Search for the cell housing the specified text and yield its [X, Y] center coordinate. 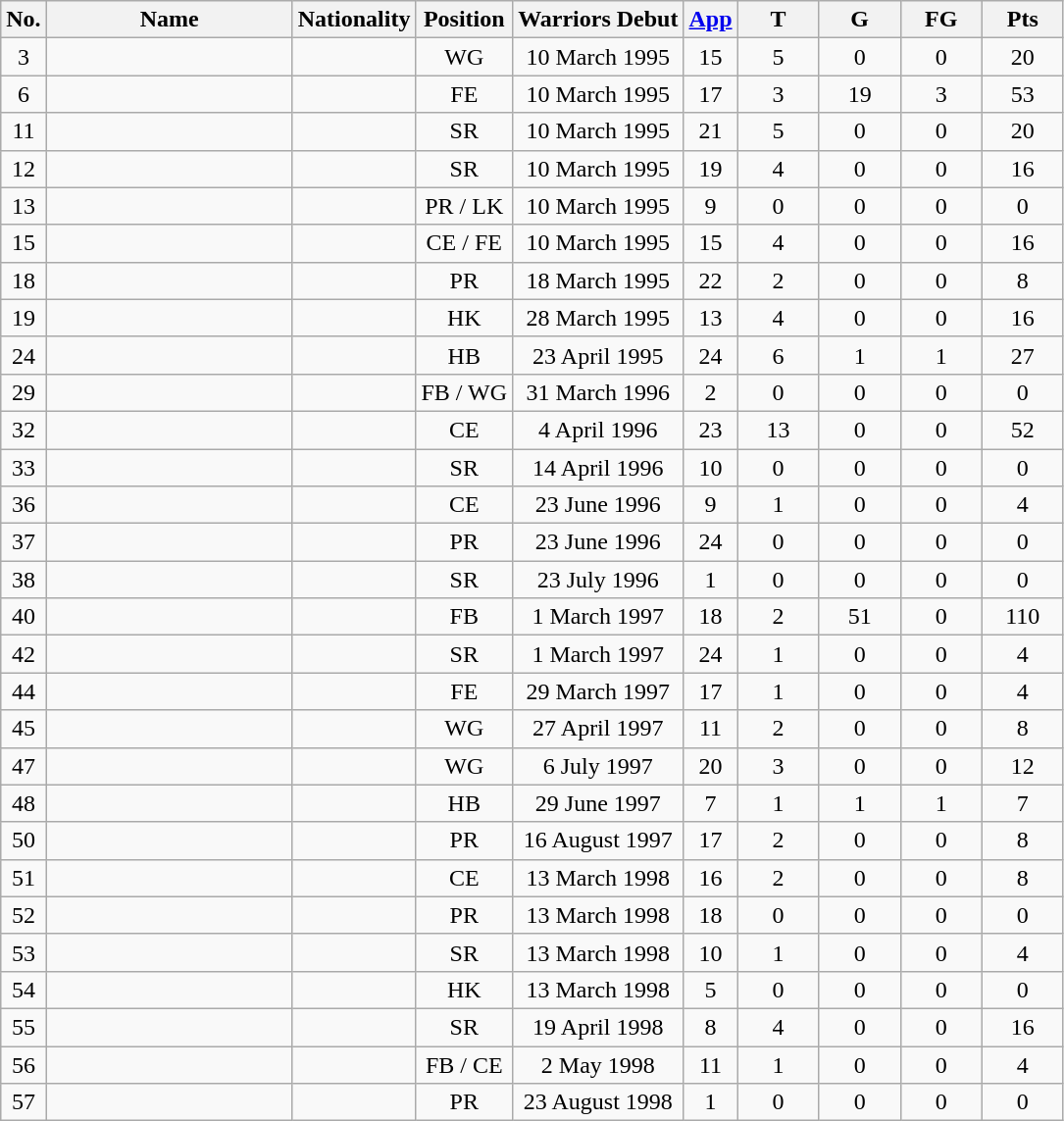
Pts [1022, 20]
23 [710, 430]
110 [1022, 617]
27 [1022, 355]
28 March 1995 [598, 318]
Warriors Debut [598, 20]
CE / FE [465, 243]
FB [465, 617]
14 April 1996 [598, 468]
32 [24, 430]
19 April 1998 [598, 1027]
4 April 1996 [598, 430]
47 [24, 766]
Name [169, 20]
FB / CE [465, 1064]
33 [24, 468]
Position [465, 20]
21 [710, 131]
6 July 1997 [598, 766]
22 [710, 280]
G [859, 20]
2 May 1998 [598, 1064]
57 [24, 1102]
42 [24, 654]
36 [24, 505]
55 [24, 1027]
No. [24, 20]
29 June 1997 [598, 803]
45 [24, 729]
T [779, 20]
31 March 1996 [598, 392]
29 March 1997 [598, 691]
50 [24, 841]
29 [24, 392]
37 [24, 542]
Nationality [354, 20]
44 [24, 691]
23 August 1998 [598, 1102]
23 April 1995 [598, 355]
48 [24, 803]
App [710, 20]
40 [24, 617]
27 April 1997 [598, 729]
FG [941, 20]
23 July 1996 [598, 580]
16 August 1997 [598, 841]
PR / LK [465, 206]
54 [24, 990]
18 March 1995 [598, 280]
38 [24, 580]
56 [24, 1064]
FB / WG [465, 392]
